Locate the cell with the specified text and output its (x, y) center coordinate. 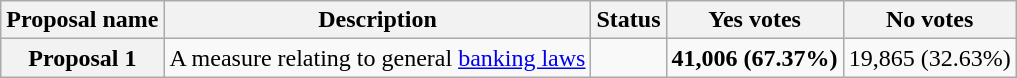
Yes votes (754, 20)
A measure relating to general banking laws (378, 58)
41,006 (67.37%) (754, 58)
No votes (930, 20)
Status (628, 20)
Proposal name (82, 20)
19,865 (32.63%) (930, 58)
Description (378, 20)
Proposal 1 (82, 58)
